Detect which cell encompasses the target text, then output its [X, Y] center coordinate. 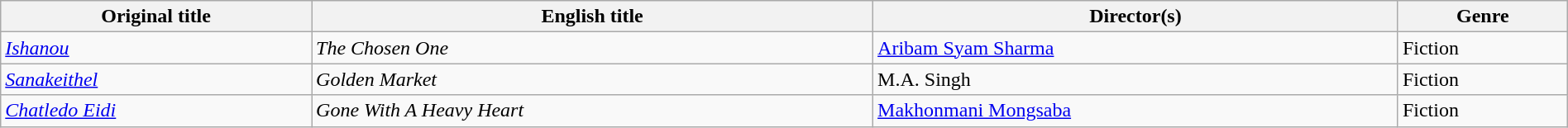
Aribam Syam Sharma [1136, 48]
Golden Market [592, 79]
The Chosen One [592, 48]
Makhonmani Mongsaba [1136, 111]
English title [592, 17]
Chatledo Eidi [156, 111]
Ishanou [156, 48]
Director(s) [1136, 17]
Sanakeithel [156, 79]
Original title [156, 17]
M.A. Singh [1136, 79]
Genre [1482, 17]
Gone With A Heavy Heart [592, 111]
